Determine the (X, Y) coordinate at the center of the cell enclosing the given text.  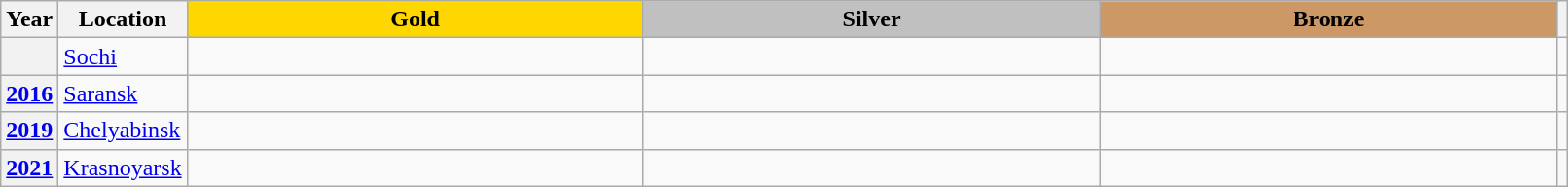
Location (123, 19)
Saransk (123, 93)
2021 (29, 168)
Silver (872, 19)
Chelyabinsk (123, 131)
Gold (415, 19)
Krasnoyarsk (123, 168)
2019 (29, 131)
Sochi (123, 56)
Bronze (1329, 19)
Year (29, 19)
2016 (29, 93)
